Provide the [X, Y] coordinate of the cell's center where the given text is located.  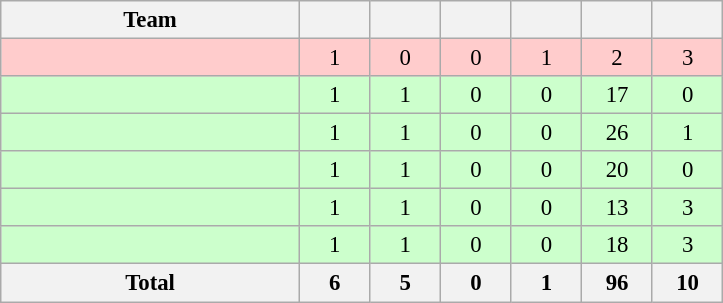
10 [688, 283]
26 [618, 133]
5 [406, 283]
20 [618, 170]
17 [618, 95]
2 [618, 58]
Team [150, 20]
13 [618, 208]
18 [618, 245]
6 [334, 283]
96 [618, 283]
Total [150, 283]
